Output the (X, Y) coordinate of the center of the cell containing the given text.  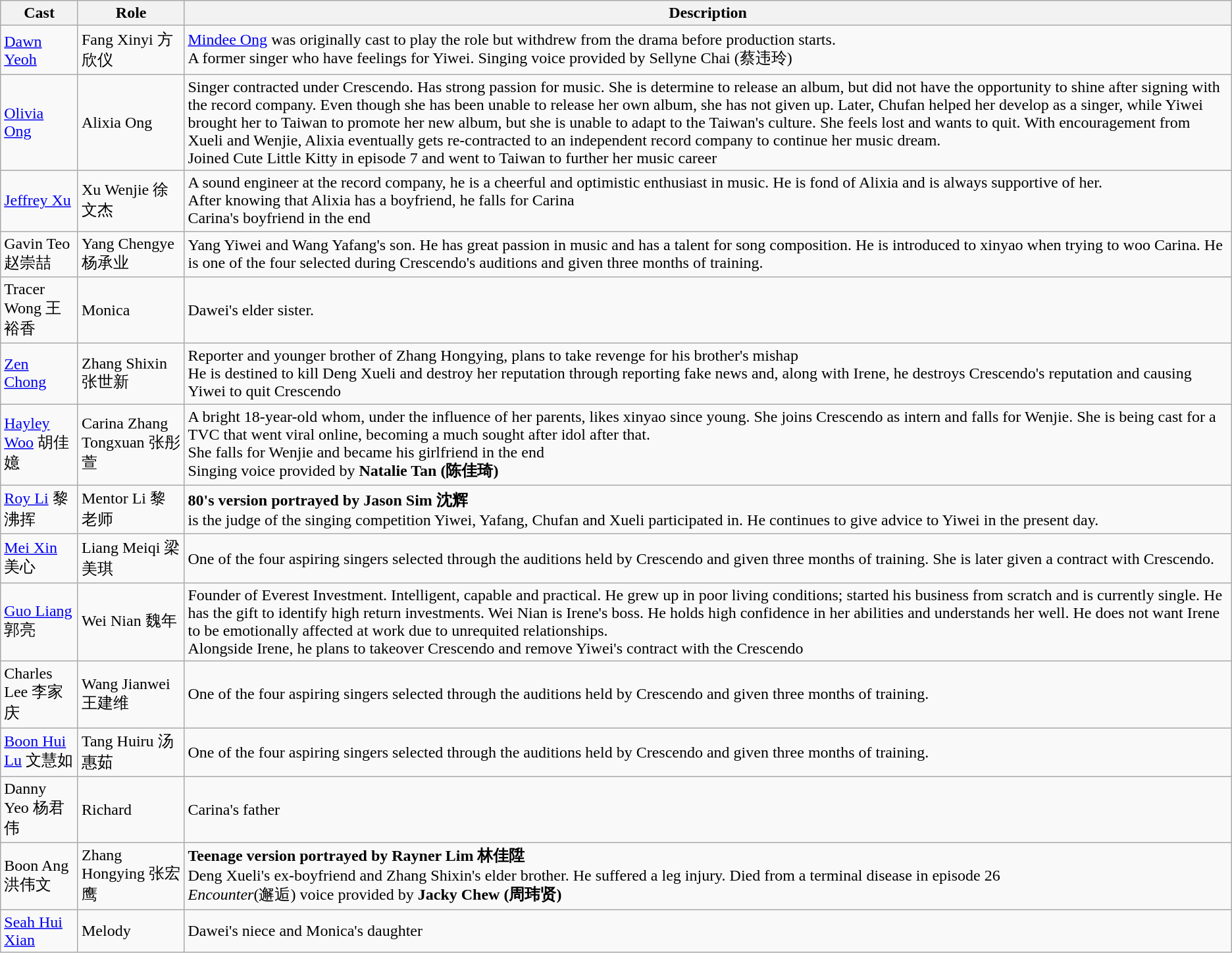
Yang Chengye 杨承业 (130, 254)
Boon Ang 洪伟文 (39, 877)
Zen Chong (39, 374)
Hayley Woo 胡佳嬑 (39, 445)
Alixia Ong (130, 122)
Tracer Wong 王裕香 (39, 311)
Mentor Li 黎老师 (130, 509)
Gavin Teo 赵崇喆 (39, 254)
Zhang Shixin 张世新 (130, 374)
Cast (39, 13)
Danny Yeo 杨君伟 (39, 810)
Mei Xin 美心 (39, 558)
Wei Nian 魏年 (130, 621)
Liang Meiqi 梁美琪 (130, 558)
Tang Huiru 汤惠茹 (130, 752)
Carina's father (708, 810)
Description (708, 13)
Jeffrey Xu (39, 201)
Roy Li 黎沸挥 (39, 509)
Monica (130, 311)
Guo Liang 郭亮 (39, 621)
Richard (130, 810)
Dawn Yeoh (39, 50)
Seah Hui Xian (39, 931)
Dawei's elder sister. (708, 311)
Charles Lee 李家庆 (39, 694)
Zhang Hongying 张宏鹰 (130, 877)
Dawei's niece and Monica's daughter (708, 931)
Melody (130, 931)
Xu Wenjie 徐文杰 (130, 201)
Wang Jianwei 王建维 (130, 694)
Role (130, 13)
Olivia Ong (39, 122)
Boon Hui Lu 文慧如 (39, 752)
Carina Zhang Tongxuan 张彤萱 (130, 445)
Fang Xinyi 方欣仪 (130, 50)
